Determine the [X, Y] coordinate at the center of the cell enclosing the given text.  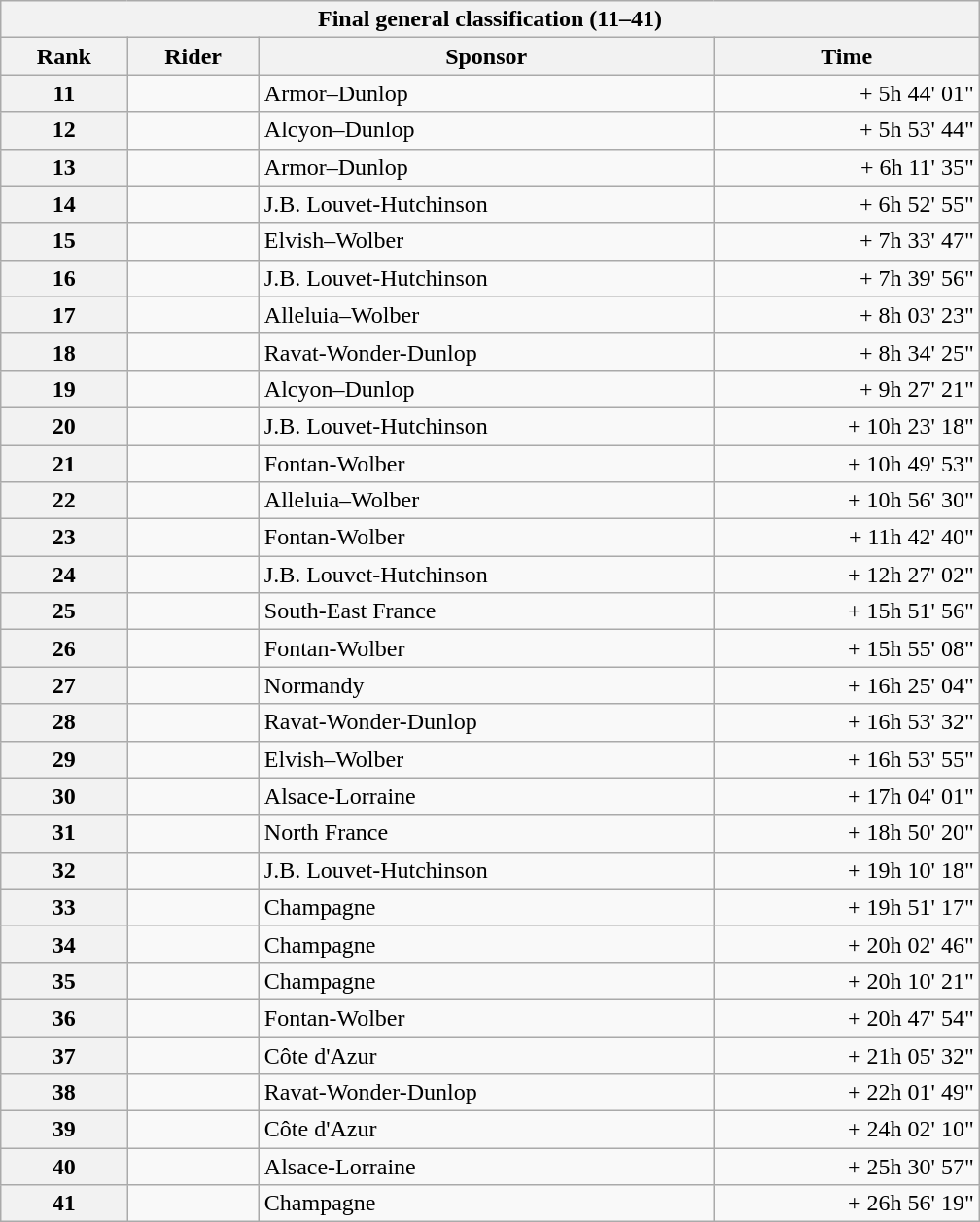
+ 5h 44' 01" [846, 93]
+ 8h 34' 25" [846, 352]
38 [64, 1093]
+ 7h 39' 56" [846, 278]
+ 16h 53' 55" [846, 759]
+ 16h 53' 32" [846, 722]
Sponsor [486, 56]
Rank [64, 56]
11 [64, 93]
+ 20h 02' 46" [846, 944]
25 [64, 611]
+ 20h 10' 21" [846, 981]
Normandy [486, 685]
+ 16h 25' 04" [846, 685]
35 [64, 981]
Time [846, 56]
+ 5h 53' 44" [846, 130]
+ 9h 27' 21" [846, 389]
+ 18h 50' 20" [846, 833]
+ 7h 33' 47" [846, 241]
18 [64, 352]
+ 24h 02' 10" [846, 1130]
Final general classification (11–41) [490, 19]
+ 11h 42' 40" [846, 538]
31 [64, 833]
+ 19h 10' 18" [846, 870]
29 [64, 759]
+ 10h 23' 18" [846, 426]
+ 8h 03' 23" [846, 315]
+ 20h 47' 54" [846, 1018]
+ 25h 30' 57" [846, 1167]
34 [64, 944]
14 [64, 204]
19 [64, 389]
+ 15h 55' 08" [846, 648]
28 [64, 722]
37 [64, 1055]
12 [64, 130]
36 [64, 1018]
+ 6h 52' 55" [846, 204]
30 [64, 796]
+ 26h 56' 19" [846, 1204]
North France [486, 833]
+ 19h 51' 17" [846, 907]
22 [64, 501]
South-East France [486, 611]
39 [64, 1130]
+ 10h 49' 53" [846, 464]
17 [64, 315]
+ 15h 51' 56" [846, 611]
15 [64, 241]
33 [64, 907]
+ 21h 05' 32" [846, 1055]
27 [64, 685]
16 [64, 278]
32 [64, 870]
41 [64, 1204]
+ 10h 56' 30" [846, 501]
+ 6h 11' 35" [846, 167]
+ 17h 04' 01" [846, 796]
13 [64, 167]
24 [64, 575]
40 [64, 1167]
21 [64, 464]
26 [64, 648]
Rider [192, 56]
+ 12h 27' 02" [846, 575]
+ 22h 01' 49" [846, 1093]
23 [64, 538]
20 [64, 426]
